Output the [x, y] coordinate of the center of the cell containing the given text.  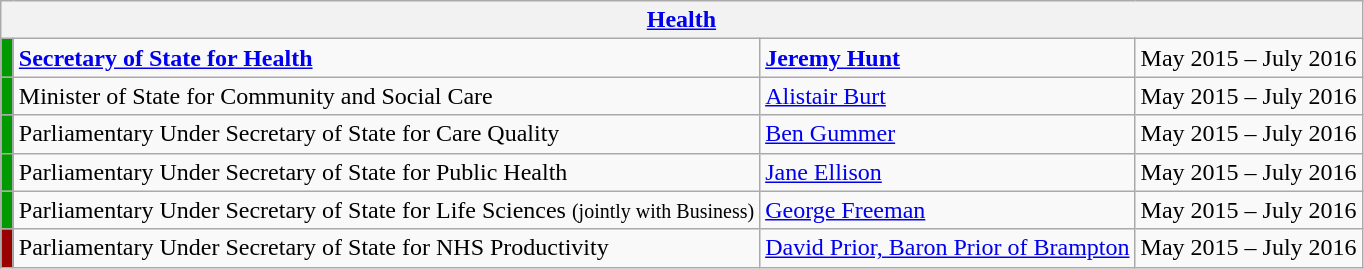
Health [682, 20]
Alistair Burt [948, 96]
Parliamentary Under Secretary of State for Life Sciences (jointly with Business) [386, 210]
Secretary of State for Health [386, 58]
Minister of State for Community and Social Care [386, 96]
Jane Ellison [948, 172]
Ben Gummer [948, 134]
George Freeman [948, 210]
David Prior, Baron Prior of Brampton [948, 248]
Parliamentary Under Secretary of State for Public Health [386, 172]
Parliamentary Under Secretary of State for NHS Productivity [386, 248]
Parliamentary Under Secretary of State for Care Quality [386, 134]
Jeremy Hunt [948, 58]
